Pinpoint the cell where the given text exists, returning its [x, y] midpoint coordinate. 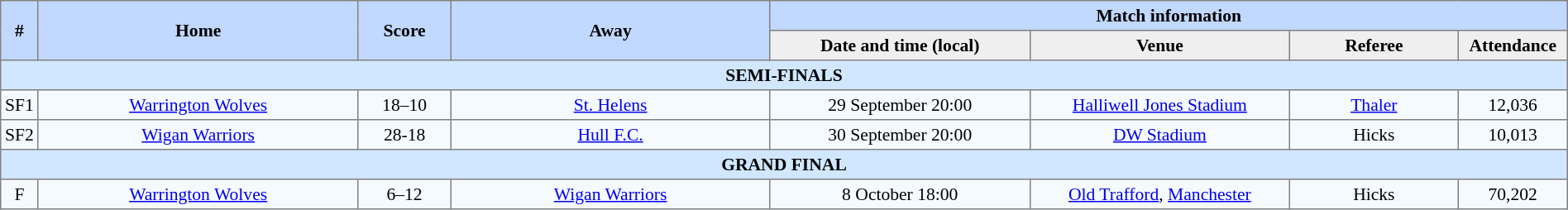
SF1 [20, 105]
Home [198, 31]
F [20, 194]
Hull F.C. [610, 135]
St. Helens [610, 105]
6–12 [404, 194]
# [20, 31]
10,013 [1513, 135]
29 September 20:00 [900, 105]
Old Trafford, Manchester [1159, 194]
SEMI-FINALS [784, 75]
12,036 [1513, 105]
70,202 [1513, 194]
Away [610, 31]
Venue [1159, 45]
Score [404, 31]
Referee [1374, 45]
GRAND FINAL [784, 165]
8 October 18:00 [900, 194]
30 September 20:00 [900, 135]
Thaler [1374, 105]
Halliwell Jones Stadium [1159, 105]
Attendance [1513, 45]
Date and time (local) [900, 45]
SF2 [20, 135]
Match information [1169, 16]
28-18 [404, 135]
DW Stadium [1159, 135]
18–10 [404, 105]
